From the cell containing the given text, extract its center point as (X, Y) coordinate. 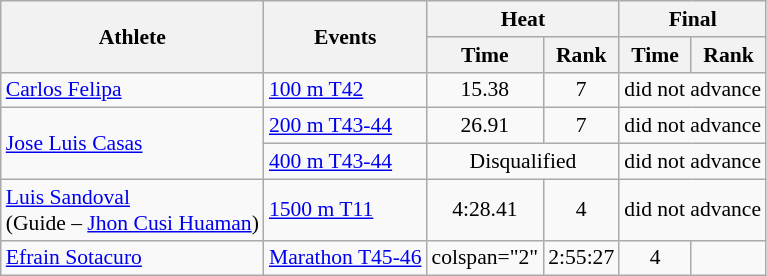
Luis Sandoval(Guide – Jhon Cusi Huaman) (132, 210)
Carlos Felipa (132, 90)
Marathon T45-46 (346, 258)
Athlete (132, 36)
Heat (524, 19)
1500 m T11 (346, 210)
colspan="2" (486, 258)
200 m T43-44 (346, 126)
26.91 (486, 126)
Jose Luis Casas (132, 144)
2:55:27 (581, 258)
4:28.41 (486, 210)
Disqualified (524, 162)
100 m T42 (346, 90)
15.38 (486, 90)
Events (346, 36)
Final (692, 19)
400 m T43-44 (346, 162)
Efrain Sotacuro (132, 258)
